From the cell containing the given text, extract its center point as [X, Y] coordinate. 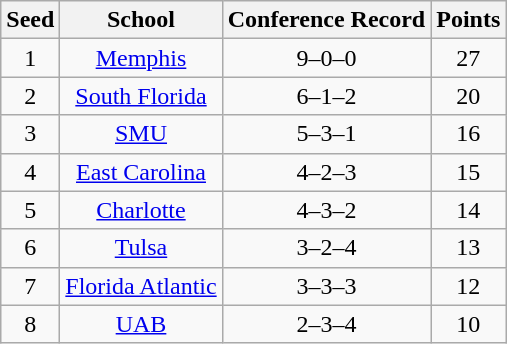
1 [30, 58]
Seed [30, 20]
15 [468, 172]
UAB [141, 324]
Florida Atlantic [141, 286]
South Florida [141, 96]
5 [30, 210]
9–0–0 [326, 58]
3–3–3 [326, 286]
Memphis [141, 58]
East Carolina [141, 172]
6 [30, 248]
4 [30, 172]
2 [30, 96]
SMU [141, 134]
Tulsa [141, 248]
Points [468, 20]
Charlotte [141, 210]
2–3–4 [326, 324]
27 [468, 58]
School [141, 20]
3 [30, 134]
6–1–2 [326, 96]
3–2–4 [326, 248]
10 [468, 324]
12 [468, 286]
Conference Record [326, 20]
16 [468, 134]
14 [468, 210]
5–3–1 [326, 134]
4–2–3 [326, 172]
8 [30, 324]
7 [30, 286]
20 [468, 96]
4–3–2 [326, 210]
13 [468, 248]
